Pinpoint the cell where the given text exists, returning its [X, Y] midpoint coordinate. 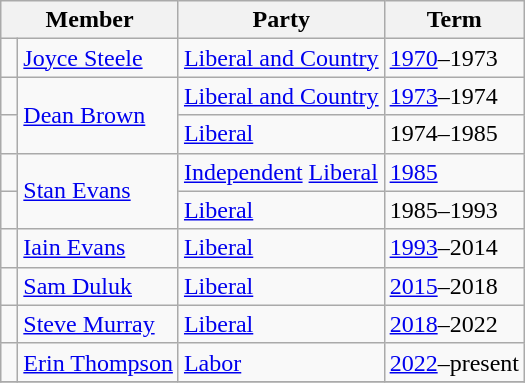
Labor [281, 362]
1993–2014 [454, 248]
Erin Thompson [98, 362]
2022–present [454, 362]
1973–1974 [454, 96]
Iain Evans [98, 248]
1985 [454, 172]
Joyce Steele [98, 58]
2015–2018 [454, 286]
1985–1993 [454, 210]
1970–1973 [454, 58]
2018–2022 [454, 324]
Stan Evans [98, 191]
Term [454, 20]
Member [90, 20]
Steve Murray [98, 324]
Independent Liberal [281, 172]
Dean Brown [98, 115]
1974–1985 [454, 134]
Sam Duluk [98, 286]
Party [281, 20]
